Scan for the cell matching the given text and deliver its (x, y) coordinate at center. 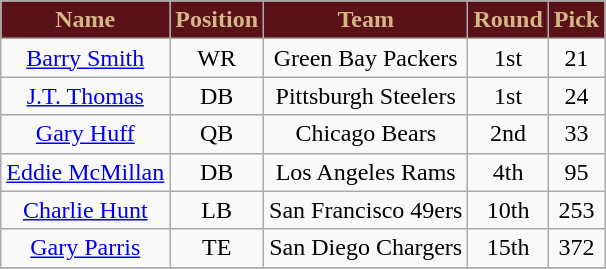
QB (217, 134)
21 (576, 58)
Eddie McMillan (86, 172)
J.T. Thomas (86, 96)
4th (508, 172)
WR (217, 58)
15th (508, 248)
San Diego Chargers (366, 248)
2nd (508, 134)
Pick (576, 20)
TE (217, 248)
Charlie Hunt (86, 210)
Green Bay Packers (366, 58)
LB (217, 210)
Gary Parris (86, 248)
San Francisco 49ers (366, 210)
95 (576, 172)
Gary Huff (86, 134)
24 (576, 96)
33 (576, 134)
Barry Smith (86, 58)
Position (217, 20)
10th (508, 210)
Pittsburgh Steelers (366, 96)
Los Angeles Rams (366, 172)
372 (576, 248)
Chicago Bears (366, 134)
Name (86, 20)
Round (508, 20)
Team (366, 20)
253 (576, 210)
